Scan for the cell matching the given text and deliver its (X, Y) coordinate at center. 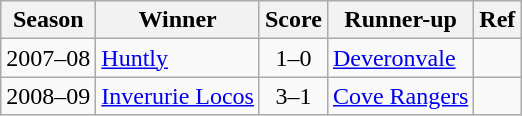
1–0 (293, 58)
2007–08 (48, 58)
Huntly (178, 58)
2008–09 (48, 96)
Winner (178, 20)
Season (48, 20)
Score (293, 20)
Cove Rangers (400, 96)
3–1 (293, 96)
Runner-up (400, 20)
Ref (498, 20)
Deveronvale (400, 58)
Inverurie Locos (178, 96)
